Determine the (x, y) coordinate at the center of the cell enclosing the given text.  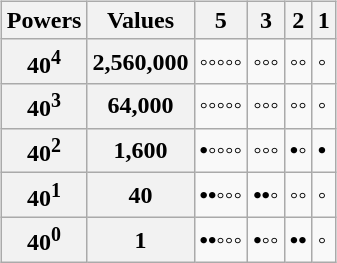
404 (44, 62)
2,560,000 (140, 62)
•• (298, 240)
3 (266, 20)
••◦ (266, 196)
402 (44, 150)
400 (44, 240)
401 (44, 196)
•◦◦ (266, 240)
2 (298, 20)
• (324, 150)
403 (44, 106)
40 (140, 196)
Values (140, 20)
•◦ (298, 150)
5 (221, 20)
•◦◦◦◦ (221, 150)
64,000 (140, 106)
1,600 (140, 150)
Powers (44, 20)
